Identify which cell holds the provided text, then report its (x, y) central coordinate. 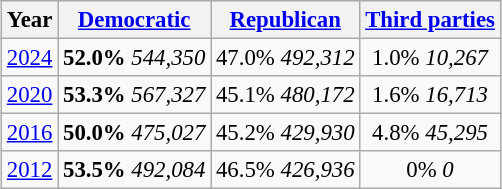
53.3% 567,327 (134, 95)
45.2% 429,930 (286, 133)
46.5% 426,936 (286, 170)
53.5% 492,084 (134, 170)
2016 (30, 133)
4.8% 45,295 (430, 133)
Third parties (430, 20)
Republican (286, 20)
2024 (30, 58)
0% 0 (430, 170)
45.1% 480,172 (286, 95)
Year (30, 20)
47.0% 492,312 (286, 58)
2020 (30, 95)
1.6% 16,713 (430, 95)
1.0% 10,267 (430, 58)
Democratic (134, 20)
2012 (30, 170)
52.0% 544,350 (134, 58)
50.0% 475,027 (134, 133)
